Pinpoint the cell where the given text exists, returning its [x, y] midpoint coordinate. 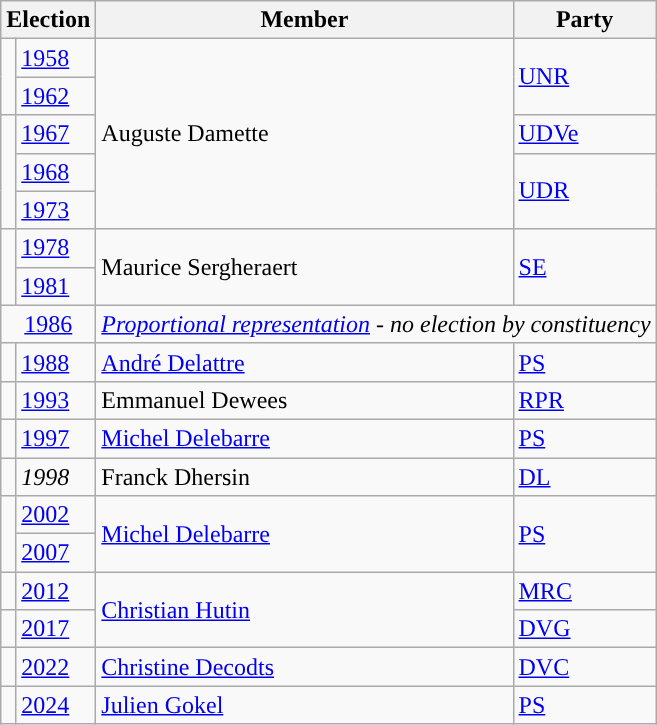
Franck Dhersin [304, 477]
1973 [56, 210]
1988 [56, 362]
Christine Decodts [304, 667]
André Delattre [304, 362]
Member [304, 20]
1962 [56, 96]
2007 [56, 553]
1993 [56, 400]
2024 [56, 705]
2002 [56, 515]
UDVe [584, 134]
Proportional representation - no election by constituency [376, 324]
DL [584, 477]
DVC [584, 667]
1958 [56, 58]
RPR [584, 400]
1968 [56, 172]
UDR [584, 191]
Julien Gokel [304, 705]
UNR [584, 77]
SE [584, 267]
1998 [56, 477]
2012 [56, 591]
1986 [48, 324]
Election [48, 20]
2022 [56, 667]
Auguste Damette [304, 134]
Maurice Sergheraert [304, 267]
1978 [56, 248]
Party [584, 20]
1967 [56, 134]
2017 [56, 629]
DVG [584, 629]
Emmanuel Dewees [304, 400]
MRC [584, 591]
1997 [56, 438]
1981 [56, 286]
Christian Hutin [304, 610]
